Pinpoint the cell where the given text exists, returning its [x, y] midpoint coordinate. 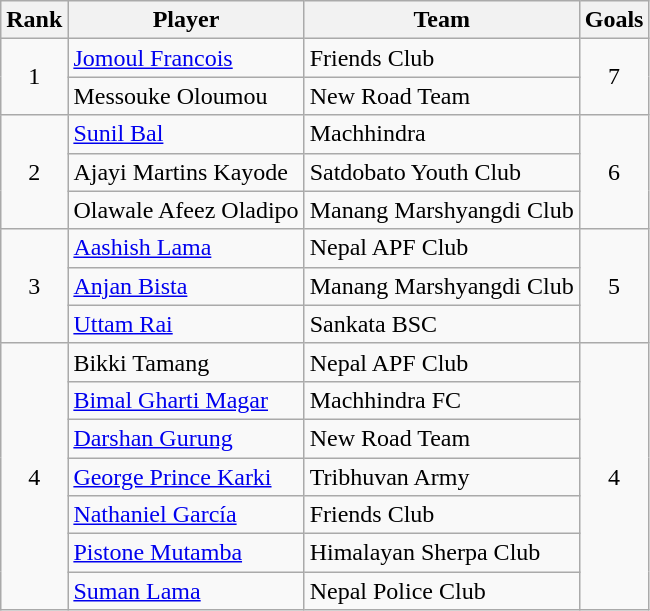
5 [614, 286]
Nathaniel García [186, 515]
Machhindra [442, 134]
Satdobato Youth Club [442, 172]
Nepal Police Club [442, 591]
George Prince Karki [186, 477]
Olawale Afeez Oladipo [186, 210]
Himalayan Sherpa Club [442, 553]
Darshan Gurung [186, 438]
Bikki Tamang [186, 362]
Sankata BSC [442, 324]
Suman Lama [186, 591]
Bimal Gharti Magar [186, 400]
6 [614, 172]
Sunil Bal [186, 134]
3 [34, 286]
Goals [614, 20]
Team [442, 20]
7 [614, 77]
Messouke Oloumou [186, 96]
Rank [34, 20]
Tribhuvan Army [442, 477]
Jomoul Francois [186, 58]
Pistone Mutamba [186, 553]
Ajayi Martins Kayode [186, 172]
Anjan Bista [186, 286]
Player [186, 20]
Aashish Lama [186, 248]
Machhindra FC [442, 400]
Uttam Rai [186, 324]
1 [34, 77]
2 [34, 172]
